Capture the cell that displays the provided text and extract its (x, y) central coordinate. 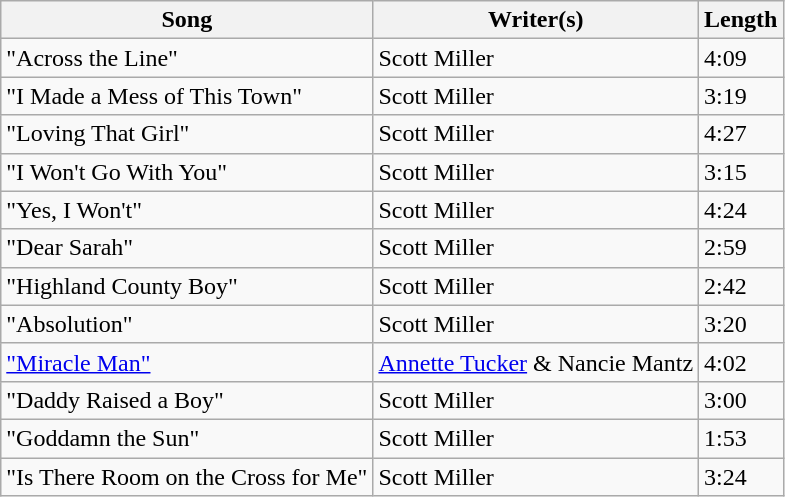
Song (187, 20)
4:09 (741, 58)
Writer(s) (536, 20)
"Miracle Man" (187, 362)
"Yes, I Won't" (187, 210)
"Daddy Raised a Boy" (187, 400)
3:15 (741, 172)
4:02 (741, 362)
"Absolution" (187, 324)
3:24 (741, 477)
Annette Tucker & Nancie Mantz (536, 362)
"Across the Line" (187, 58)
1:53 (741, 438)
3:19 (741, 96)
3:20 (741, 324)
4:24 (741, 210)
"Goddamn the Sun" (187, 438)
4:27 (741, 134)
Length (741, 20)
"Dear Sarah" (187, 248)
"I Made a Mess of This Town" (187, 96)
"I Won't Go With You" (187, 172)
"Loving That Girl" (187, 134)
2:42 (741, 286)
"Is There Room on the Cross for Me" (187, 477)
3:00 (741, 400)
2:59 (741, 248)
"Highland County Boy" (187, 286)
